Extract the [X, Y] coordinate from the center of the cell holding the provided text.  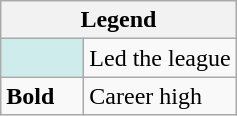
Legend [118, 20]
Led the league [160, 58]
Career high [160, 96]
Bold [42, 96]
